Locate the cell with the specified text and output its [x, y] center coordinate. 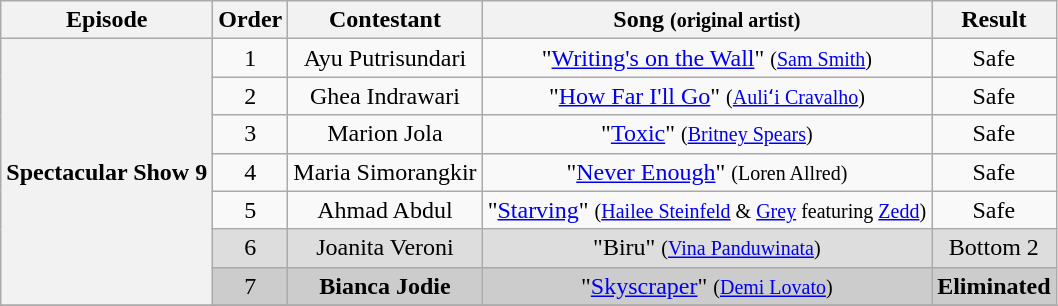
6 [250, 248]
"Writing's on the Wall" (Sam Smith) [706, 58]
5 [250, 210]
2 [250, 96]
"Skyscraper" (Demi Lovato) [706, 286]
Bianca Jodie [385, 286]
Contestant [385, 20]
3 [250, 134]
Ghea Indrawari [385, 96]
Result [994, 20]
"Biru" (Vina Panduwinata) [706, 248]
"Starving" (Hailee Steinfeld & Grey featuring Zedd) [706, 210]
Song (original artist) [706, 20]
Spectacular Show 9 [107, 172]
Episode [107, 20]
Marion Jola [385, 134]
Eliminated [994, 286]
"How Far I'll Go" (Auliʻi Cravalho) [706, 96]
Ahmad Abdul [385, 210]
4 [250, 172]
Joanita Veroni [385, 248]
Bottom 2 [994, 248]
"Toxic" (Britney Spears) [706, 134]
Maria Simorangkir [385, 172]
7 [250, 286]
Order [250, 20]
1 [250, 58]
"Never Enough" (Loren Allred) [706, 172]
Ayu Putrisundari [385, 58]
